Find where the given text appears and provide that cell's center as [X, Y] coordinate. 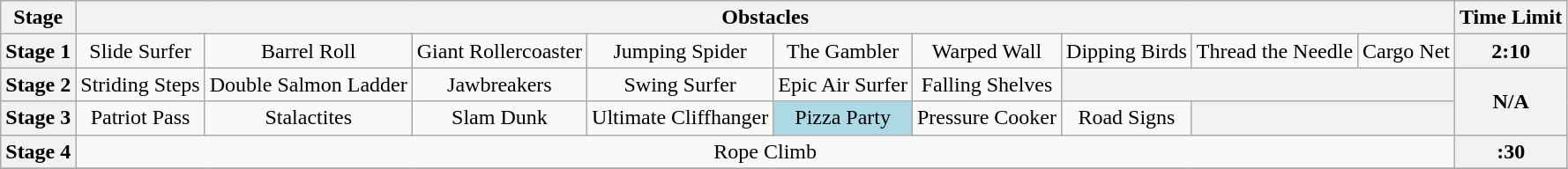
Pizza Party [843, 118]
Time Limit [1512, 18]
Stalactites [309, 118]
Rope Climb [765, 151]
Jawbreakers [499, 84]
Pressure Cooker [986, 118]
Striding Steps [140, 84]
2:10 [1512, 51]
Ultimate Cliffhanger [681, 118]
Giant Rollercoaster [499, 51]
Double Salmon Ladder [309, 84]
Jumping Spider [681, 51]
:30 [1512, 151]
Barrel Roll [309, 51]
Patriot Pass [140, 118]
The Gambler [843, 51]
N/A [1512, 101]
Slam Dunk [499, 118]
Cargo Net [1407, 51]
Stage [39, 18]
Obstacles [765, 18]
Stage 4 [39, 151]
Stage 1 [39, 51]
Road Signs [1127, 118]
Stage 2 [39, 84]
Dipping Birds [1127, 51]
Slide Surfer [140, 51]
Epic Air Surfer [843, 84]
Thread the Needle [1274, 51]
Falling Shelves [986, 84]
Swing Surfer [681, 84]
Stage 3 [39, 118]
Warped Wall [986, 51]
